Search for the cell housing the specified text and yield its (x, y) center coordinate. 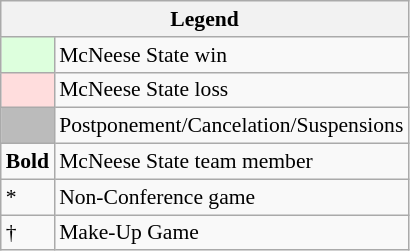
McNeese State loss (231, 90)
Postponement/Cancelation/Suspensions (231, 126)
Non-Conference game (231, 197)
Make-Up Game (231, 233)
† (28, 233)
Bold (28, 162)
McNeese State win (231, 55)
* (28, 197)
McNeese State team member (231, 162)
Legend (205, 19)
